Detect which cell encompasses the target text, then output its [x, y] center coordinate. 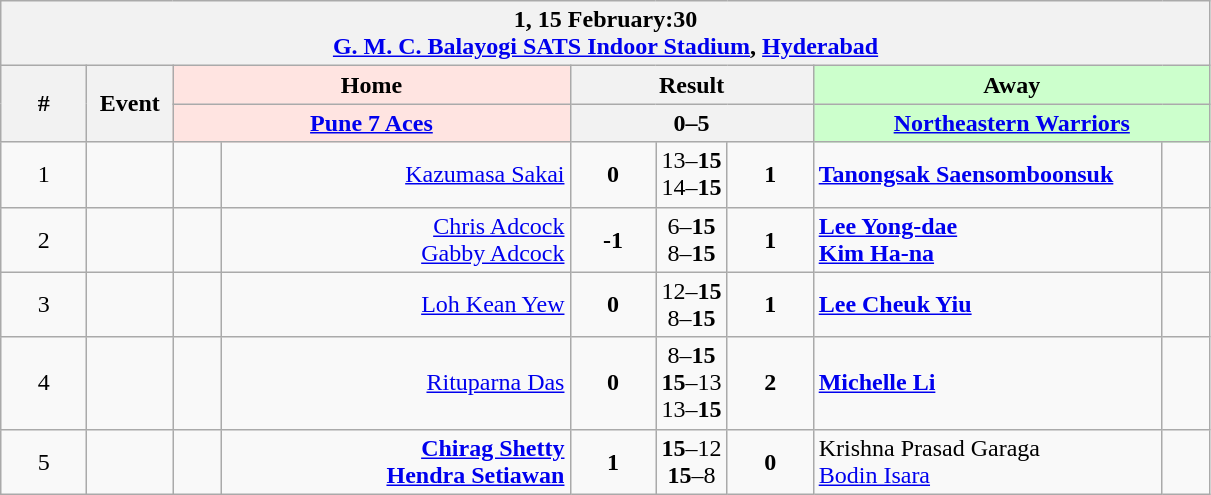
0–5 [692, 123]
Lee Cheuk Yiu [988, 304]
5 [44, 462]
12–158–15 [692, 304]
Pune 7 Aces [372, 123]
8–1515–1313–15 [692, 383]
Loh Kean Yew [396, 304]
Event [130, 104]
Northeastern Warriors [1012, 123]
3 [44, 304]
Rituparna Das [396, 383]
Home [372, 85]
Chirag Shetty Hendra Setiawan [396, 462]
15–1215–8 [692, 462]
4 [44, 383]
13–1514–15 [692, 174]
Krishna Prasad Garaga Bodin Isara [988, 462]
Away [1012, 85]
Tanongsak Saensomboonsuk [988, 174]
Chris Adcock Gabby Adcock [396, 240]
Result [692, 85]
# [44, 104]
6–158–15 [692, 240]
-1 [613, 240]
Kazumasa Sakai [396, 174]
1, 15 February:30G. M. C. Balayogi SATS Indoor Stadium, Hyderabad [606, 34]
Lee Yong-dae Kim Ha-na [988, 240]
Michelle Li [988, 383]
